Determine the (X, Y) coordinate at the center of the cell enclosing the given text.  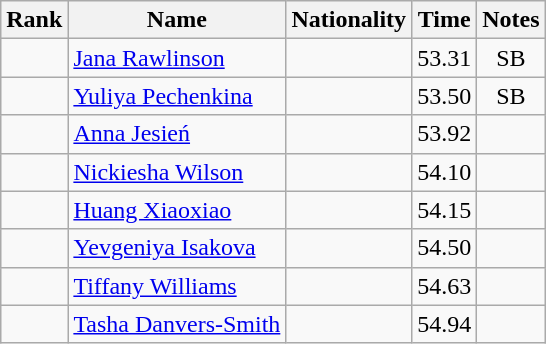
Nationality (349, 20)
Tiffany Williams (177, 286)
Nickiesha Wilson (177, 172)
Jana Rawlinson (177, 58)
53.50 (444, 96)
Notes (511, 20)
Tasha Danvers-Smith (177, 324)
Anna Jesień (177, 134)
Time (444, 20)
54.63 (444, 286)
Rank (34, 20)
Name (177, 20)
53.31 (444, 58)
54.50 (444, 248)
Huang Xiaoxiao (177, 210)
54.15 (444, 210)
Yuliya Pechenkina (177, 96)
53.92 (444, 134)
54.10 (444, 172)
54.94 (444, 324)
Yevgeniya Isakova (177, 248)
